Detect which cell encompasses the target text, then output its [X, Y] center coordinate. 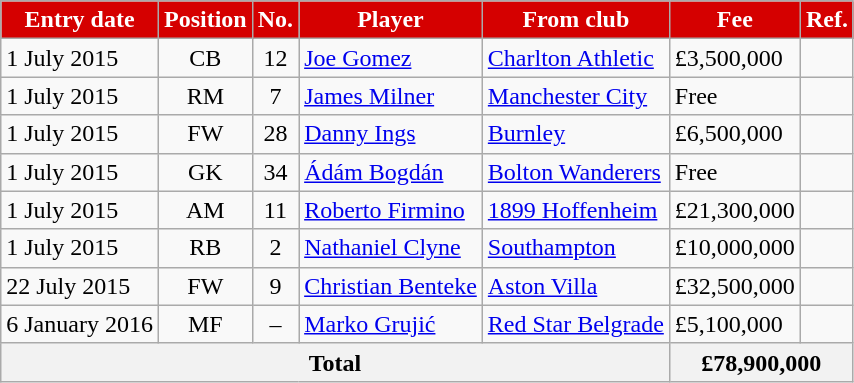
AM [205, 210]
GK [205, 172]
7 [275, 96]
CB [205, 58]
Red Star Belgrade [576, 324]
Total [336, 362]
6 January 2016 [80, 324]
£10,000,000 [734, 248]
Marko Grujić [391, 324]
Nathaniel Clyne [391, 248]
– [275, 324]
Bolton Wanderers [576, 172]
28 [275, 134]
Danny Ings [391, 134]
No. [275, 20]
Roberto Firmino [391, 210]
Joe Gomez [391, 58]
£6,500,000 [734, 134]
RM [205, 96]
From club [576, 20]
Player [391, 20]
£21,300,000 [734, 210]
£3,500,000 [734, 58]
£32,500,000 [734, 286]
Ref. [826, 20]
Fee [734, 20]
Christian Benteke [391, 286]
Entry date [80, 20]
James Milner [391, 96]
34 [275, 172]
22 July 2015 [80, 286]
Charlton Athletic [576, 58]
Ádám Bogdán [391, 172]
9 [275, 286]
£78,900,000 [761, 362]
Manchester City [576, 96]
1899 Hoffenheim [576, 210]
Aston Villa [576, 286]
Burnley [576, 134]
MF [205, 324]
£5,100,000 [734, 324]
11 [275, 210]
Southampton [576, 248]
Position [205, 20]
RB [205, 248]
12 [275, 58]
2 [275, 248]
